Find where the given text appears and provide that cell's center as (X, Y) coordinate. 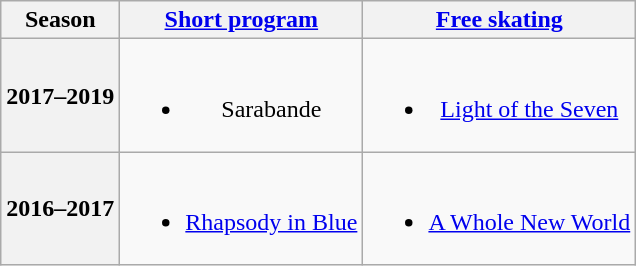
Short program (242, 20)
Season (60, 20)
A Whole New World (500, 208)
2016–2017 (60, 208)
Light of the Seven (500, 96)
Rhapsody in Blue (242, 208)
Sarabande (242, 96)
2017–2019 (60, 96)
Free skating (500, 20)
